Determine the (X, Y) coordinate at the center of the cell enclosing the given text.  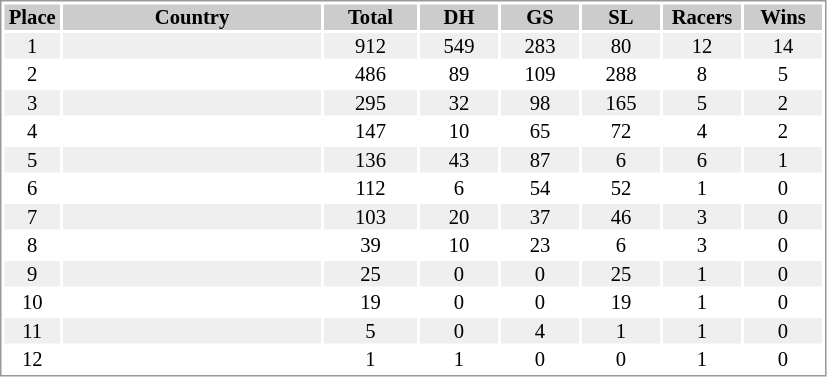
20 (459, 217)
Wins (783, 17)
7 (32, 217)
52 (621, 189)
109 (540, 75)
72 (621, 131)
9 (32, 274)
103 (370, 217)
GS (540, 17)
147 (370, 131)
912 (370, 46)
80 (621, 46)
32 (459, 103)
37 (540, 217)
DH (459, 17)
112 (370, 189)
288 (621, 75)
54 (540, 189)
549 (459, 46)
43 (459, 160)
23 (540, 245)
283 (540, 46)
Place (32, 17)
295 (370, 103)
46 (621, 217)
65 (540, 131)
486 (370, 75)
Racers (702, 17)
165 (621, 103)
Total (370, 17)
11 (32, 331)
89 (459, 75)
136 (370, 160)
Country (192, 17)
SL (621, 17)
14 (783, 46)
87 (540, 160)
39 (370, 245)
98 (540, 103)
